Return the [X, Y] coordinate for the center point of the cell that contains the specified text.  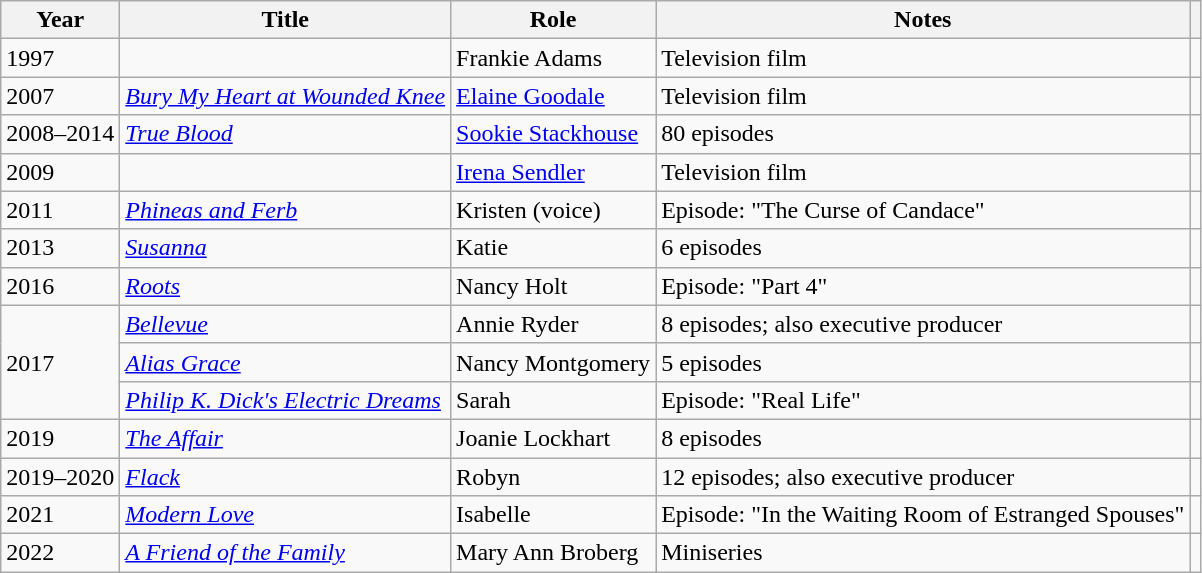
2007 [60, 96]
2013 [60, 248]
Robyn [554, 477]
Flack [286, 477]
Bury My Heart at Wounded Knee [286, 96]
Susanna [286, 248]
12 episodes; also executive producer [923, 477]
Role [554, 20]
2019 [60, 438]
Episode: "In the Waiting Room of Estranged Spouses" [923, 515]
Nancy Holt [554, 286]
A Friend of the Family [286, 553]
5 episodes [923, 362]
8 episodes [923, 438]
2017 [60, 362]
Episode: "Part 4" [923, 286]
Miniseries [923, 553]
True Blood [286, 134]
8 episodes; also executive producer [923, 324]
Phineas and Ferb [286, 210]
Isabelle [554, 515]
2021 [60, 515]
2009 [60, 172]
Mary Ann Broberg [554, 553]
2016 [60, 286]
1997 [60, 58]
Sarah [554, 400]
Nancy Montgomery [554, 362]
2022 [60, 553]
Sookie Stackhouse [554, 134]
Modern Love [286, 515]
80 episodes [923, 134]
Joanie Lockhart [554, 438]
The Affair [286, 438]
Irena Sendler [554, 172]
Katie [554, 248]
6 episodes [923, 248]
2011 [60, 210]
Episode: "Real Life" [923, 400]
Notes [923, 20]
Bellevue [286, 324]
2008–2014 [60, 134]
Elaine Goodale [554, 96]
Roots [286, 286]
2019–2020 [60, 477]
Alias Grace [286, 362]
Year [60, 20]
Annie Ryder [554, 324]
Kristen (voice) [554, 210]
Episode: "The Curse of Candace" [923, 210]
Frankie Adams [554, 58]
Philip K. Dick's Electric Dreams [286, 400]
Title [286, 20]
